For the text-containing cell, return its midpoint in [x, y] coordinate format. 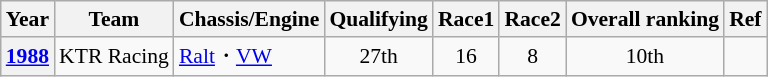
10th [645, 56]
27th [378, 56]
1988 [28, 56]
Ralt・VW [249, 56]
16 [466, 56]
Year [28, 19]
Race1 [466, 19]
Ref [745, 19]
KTR Racing [114, 56]
Team [114, 19]
Race2 [532, 19]
8 [532, 56]
Chassis/Engine [249, 19]
Qualifying [378, 19]
Overall ranking [645, 19]
